Output the [x, y] coordinate of the center of the cell containing the given text.  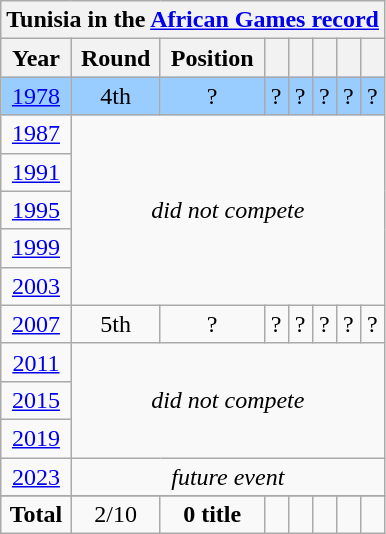
1995 [36, 210]
1999 [36, 248]
1978 [36, 96]
Round [116, 58]
future event [228, 477]
Total [36, 515]
0 title [212, 515]
5th [116, 324]
2019 [36, 438]
2003 [36, 286]
2015 [36, 400]
Tunisia in the African Games record [193, 20]
4th [116, 96]
1991 [36, 172]
2023 [36, 477]
Year [36, 58]
2011 [36, 362]
2007 [36, 324]
1987 [36, 134]
2/10 [116, 515]
Position [212, 58]
